Output the [X, Y] coordinate of the center of the cell containing the given text.  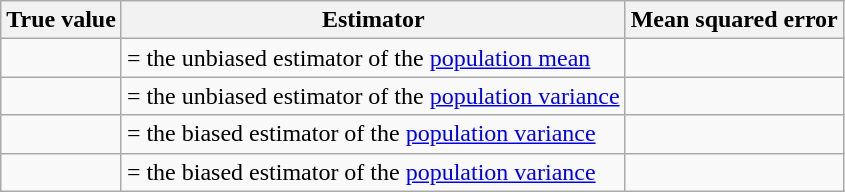
True value [62, 20]
Estimator [373, 20]
= the unbiased estimator of the population mean [373, 58]
= the unbiased estimator of the population variance [373, 96]
Mean squared error [734, 20]
